Detect which cell encompasses the target text, then output its (X, Y) center coordinate. 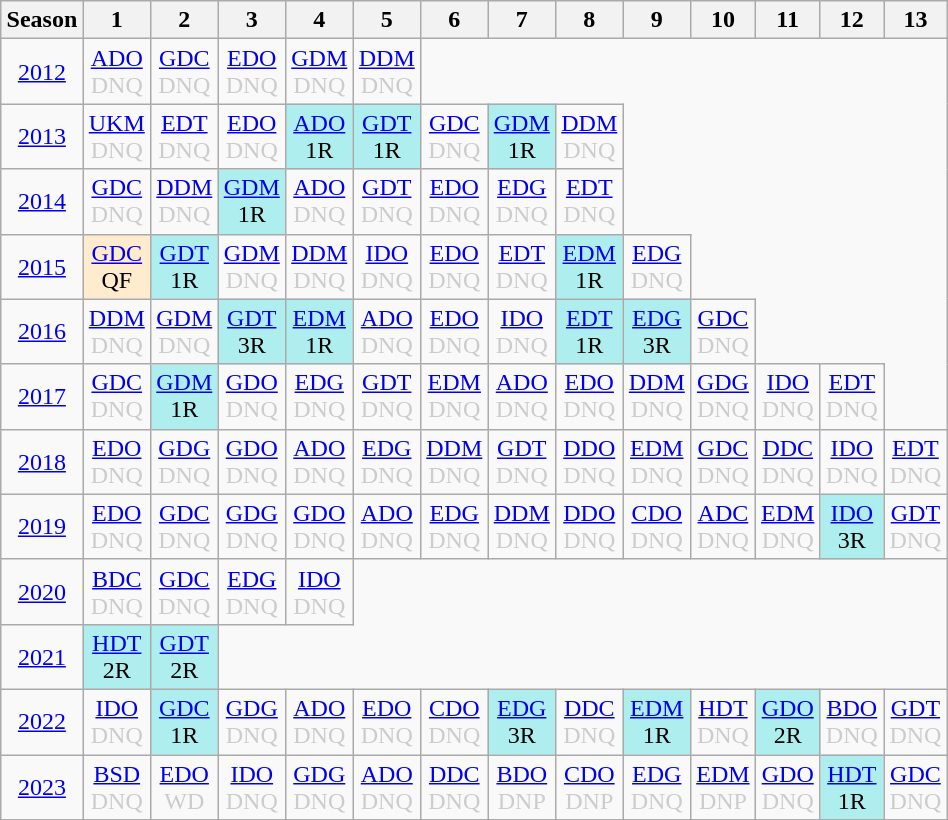
BDODNQ (852, 722)
GDCQF (117, 266)
2 (185, 20)
BSDDNQ (117, 786)
2017 (42, 396)
3 (252, 20)
2013 (42, 136)
12 (852, 20)
2019 (42, 526)
HDT1R (852, 786)
HDTDNQ (724, 722)
1 (117, 20)
IDO3R (852, 526)
7 (522, 20)
BDCDNQ (117, 592)
2018 (42, 462)
2020 (42, 592)
GDO2R (788, 722)
13 (916, 20)
HDT2R (117, 656)
GDT2R (185, 656)
2022 (42, 722)
GDT3R (252, 332)
4 (320, 20)
9 (657, 20)
CDODNP (590, 786)
UKMDNQ (117, 136)
2023 (42, 786)
EDMDNP (724, 786)
6 (455, 20)
8 (590, 20)
EDOWD (185, 786)
11 (788, 20)
ADCDNQ (724, 526)
2015 (42, 266)
5 (387, 20)
10 (724, 20)
EDT1R (590, 332)
2014 (42, 202)
ADO1R (320, 136)
GDC1R (185, 722)
2021 (42, 656)
2012 (42, 72)
BDODNP (522, 786)
Season (42, 20)
2016 (42, 332)
